Identify which cell holds the provided text, then report its (X, Y) central coordinate. 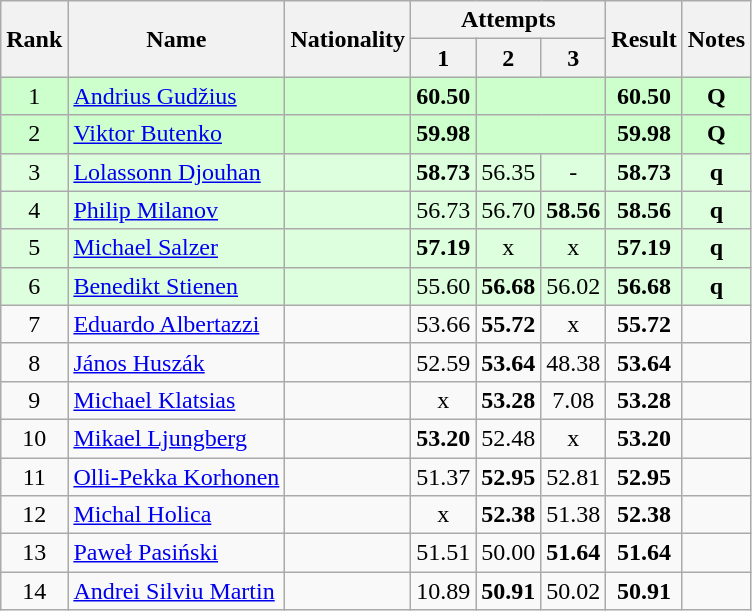
Paweł Pasiński (176, 553)
Result (644, 39)
56.70 (508, 210)
Lolassonn Djouhan (176, 172)
Nationality (348, 39)
48.38 (574, 362)
Benedikt Stienen (176, 286)
13 (34, 553)
56.35 (508, 172)
Michael Salzer (176, 248)
56.02 (574, 286)
Attempts (508, 20)
10.89 (444, 591)
53.66 (444, 324)
51.38 (574, 515)
56.73 (444, 210)
51.37 (444, 477)
10 (34, 438)
7.08 (574, 400)
Eduardo Albertazzi (176, 324)
Mikael Ljungberg (176, 438)
4 (34, 210)
50.00 (508, 553)
János Huszák (176, 362)
11 (34, 477)
6 (34, 286)
Michal Holica (176, 515)
Notes (716, 39)
7 (34, 324)
Olli-Pekka Korhonen (176, 477)
52.48 (508, 438)
50.02 (574, 591)
Rank (34, 39)
55.60 (444, 286)
9 (34, 400)
51.51 (444, 553)
Michael Klatsias (176, 400)
Philip Milanov (176, 210)
52.81 (574, 477)
Andrei Silviu Martin (176, 591)
8 (34, 362)
14 (34, 591)
5 (34, 248)
Viktor Butenko (176, 134)
- (574, 172)
12 (34, 515)
Name (176, 39)
52.59 (444, 362)
Andrius Gudžius (176, 96)
